Provide the [x, y] coordinate of the cell's center where the given text is located.  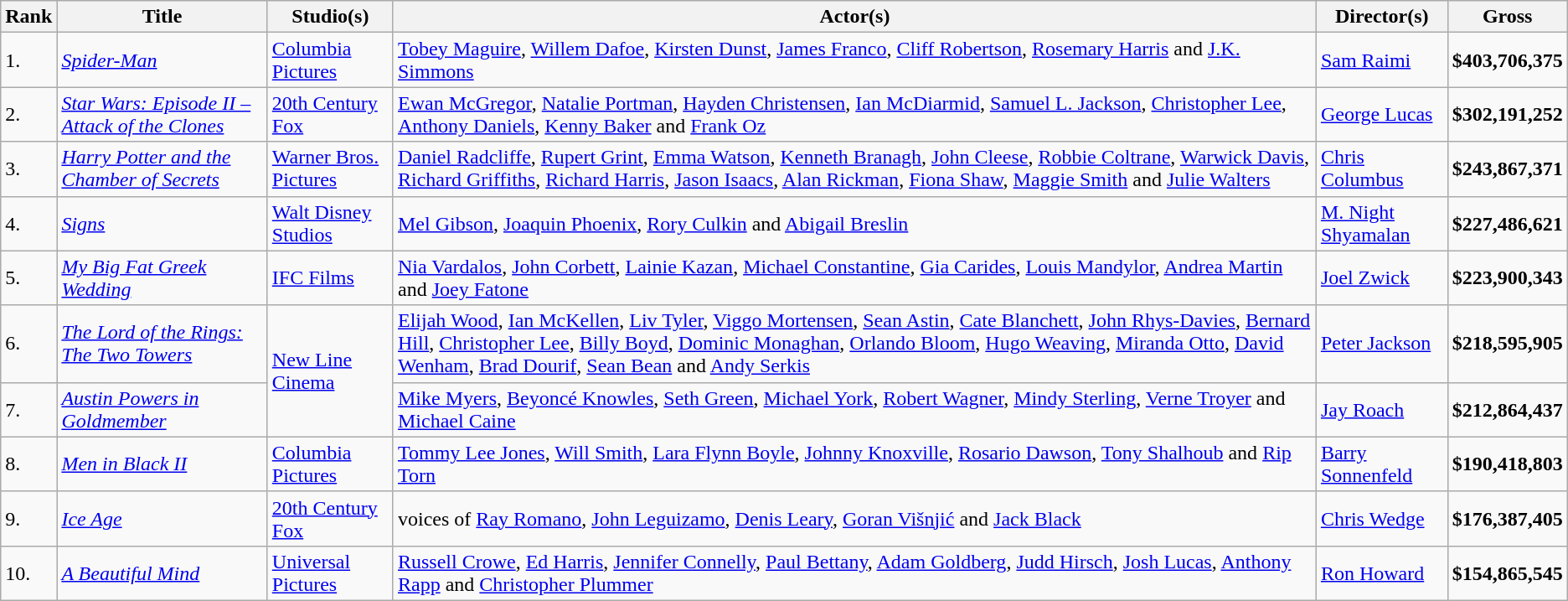
A Beautiful Mind [162, 573]
Russell Crowe, Ed Harris, Jennifer Connelly, Paul Bettany, Adam Goldberg, Judd Hirsch, Josh Lucas, Anthony Rapp and Christopher Plummer [854, 573]
Universal Pictures [330, 573]
New Line Cinema [330, 370]
voices of Ray Romano, John Leguizamo, Denis Leary, Goran Višnjić and Jack Black [854, 518]
Harry Potter and the Chamber of Secrets [162, 169]
Star Wars: Episode II – Attack of the Clones [162, 114]
Title [162, 17]
$176,387,405 [1508, 518]
8. [28, 464]
Ewan McGregor, Natalie Portman, Hayden Christensen, Ian McDiarmid, Samuel L. Jackson, Christopher Lee, Anthony Daniels, Kenny Baker and Frank Oz [854, 114]
Sam Raimi [1382, 60]
Spider-Man [162, 60]
George Lucas [1382, 114]
$218,595,905 [1508, 344]
Austin Powers in Goldmember [162, 409]
$154,865,545 [1508, 573]
3. [28, 169]
$212,864,437 [1508, 409]
My Big Fat Greek Wedding [162, 278]
Signs [162, 223]
5. [28, 278]
Director(s) [1382, 17]
Rank [28, 17]
9. [28, 518]
$227,486,621 [1508, 223]
Joel Zwick [1382, 278]
M. Night Shyamalan [1382, 223]
Tobey Maguire, Willem Dafoe, Kirsten Dunst, James Franco, Cliff Robertson, Rosemary Harris and J.K. Simmons [854, 60]
10. [28, 573]
Ron Howard [1382, 573]
$223,900,343 [1508, 278]
$302,191,252 [1508, 114]
Men in Black II [162, 464]
Ice Age [162, 518]
Actor(s) [854, 17]
Peter Jackson [1382, 344]
Gross [1508, 17]
4. [28, 223]
Chris Wedge [1382, 518]
IFC Films [330, 278]
Mel Gibson, Joaquin Phoenix, Rory Culkin and Abigail Breslin [854, 223]
Barry Sonnenfeld [1382, 464]
Jay Roach [1382, 409]
$190,418,803 [1508, 464]
Nia Vardalos, John Corbett, Lainie Kazan, Michael Constantine, Gia Carides, Louis Mandylor, Andrea Martin and Joey Fatone [854, 278]
6. [28, 344]
Mike Myers, Beyoncé Knowles, Seth Green, Michael York, Robert Wagner, Mindy Sterling, Verne Troyer and Michael Caine [854, 409]
Warner Bros. Pictures [330, 169]
$403,706,375 [1508, 60]
Studio(s) [330, 17]
The Lord of the Rings: The Two Towers [162, 344]
7. [28, 409]
Chris Columbus [1382, 169]
$243,867,371 [1508, 169]
Walt Disney Studios [330, 223]
1. [28, 60]
2. [28, 114]
Tommy Lee Jones, Will Smith, Lara Flynn Boyle, Johnny Knoxville, Rosario Dawson, Tony Shalhoub and Rip Torn [854, 464]
